Determine the (x, y) coordinate at the center of the cell enclosing the given text.  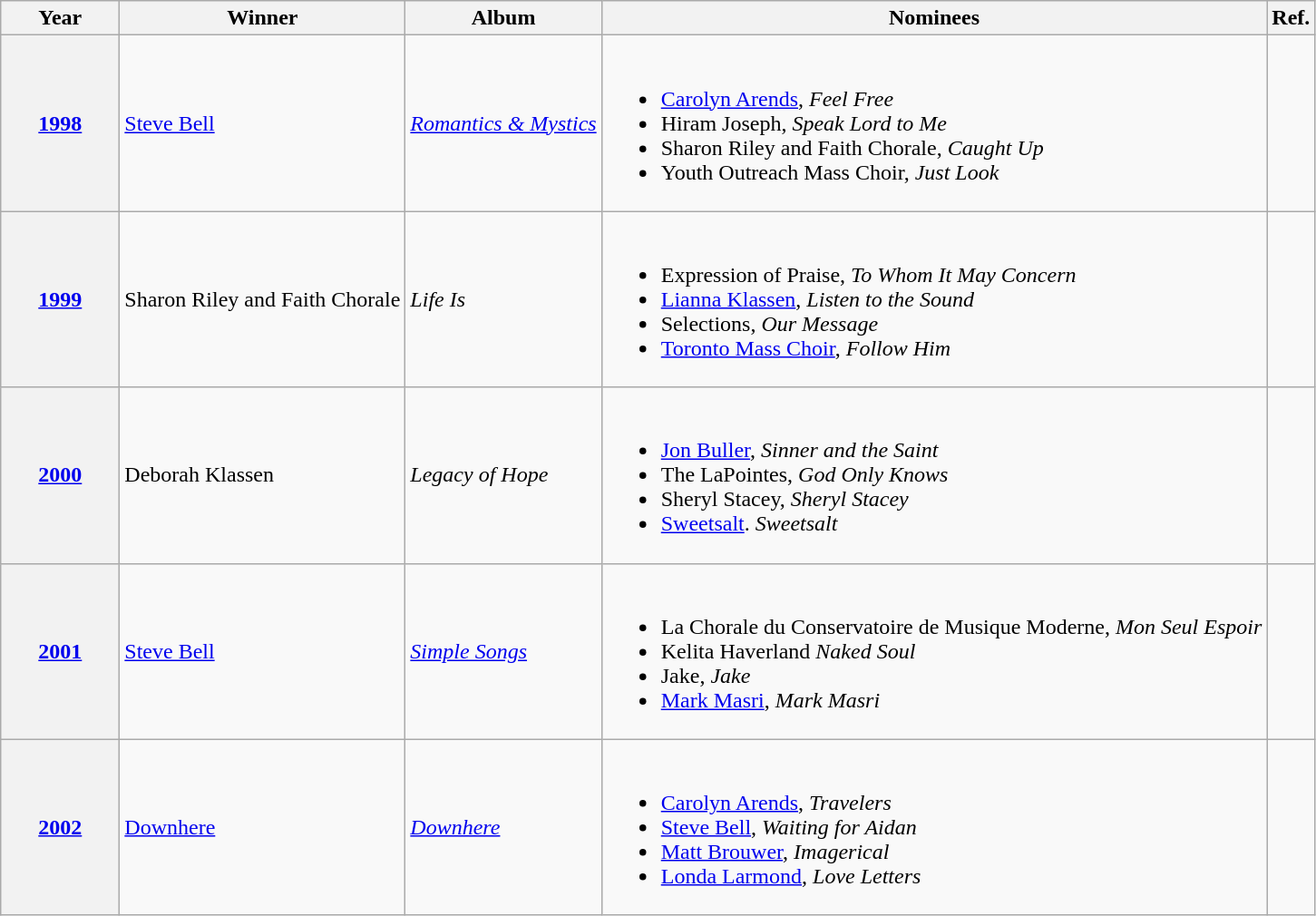
Legacy of Hope (503, 475)
Life Is (503, 299)
Deborah Klassen (263, 475)
Jon Buller, Sinner and the SaintThe LaPointes, God Only KnowsSheryl Stacey, Sheryl StaceySweetsalt. Sweetsalt (934, 475)
La Chorale du Conservatoire de Musique Moderne, Mon Seul EspoirKelita Haverland Naked SoulJake, JakeMark Masri, Mark Masri (934, 651)
2000 (60, 475)
Nominees (934, 18)
2001 (60, 651)
Winner (263, 18)
Album (503, 18)
Expression of Praise, To Whom It May ConcernLianna Klassen, Listen to the SoundSelections, Our MessageToronto Mass Choir, Follow Him (934, 299)
Romantics & Mystics (503, 123)
2002 (60, 827)
Carolyn Arends, Feel FreeHiram Joseph, Speak Lord to MeSharon Riley and Faith Chorale, Caught UpYouth Outreach Mass Choir, Just Look (934, 123)
Sharon Riley and Faith Chorale (263, 299)
Ref. (1292, 18)
Year (60, 18)
1998 (60, 123)
Carolyn Arends, TravelersSteve Bell, Waiting for AidanMatt Brouwer, ImagericalLonda Larmond, Love Letters (934, 827)
Simple Songs (503, 651)
1999 (60, 299)
